Detect which cell encompasses the target text, then output its (x, y) center coordinate. 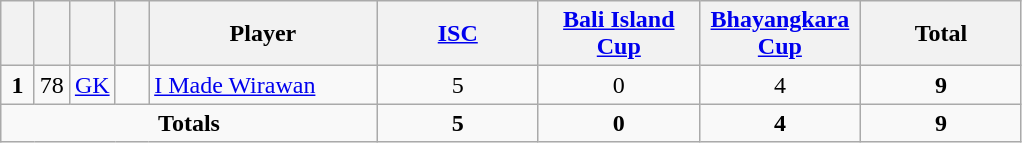
Bhayangkara Cup (780, 34)
GK (92, 85)
Player (264, 34)
I Made Wirawan (264, 85)
Totals (189, 123)
Total (940, 34)
78 (52, 85)
Bali Island Cup (618, 34)
1 (18, 85)
ISC (458, 34)
